Identify which cell holds the provided text, then report its [x, y] central coordinate. 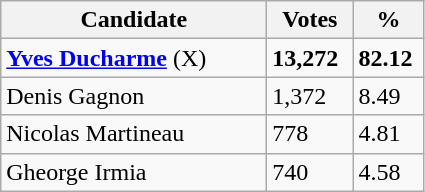
Votes [310, 20]
13,272 [310, 58]
Nicolas Martineau [134, 134]
Candidate [134, 20]
1,372 [310, 96]
Yves Ducharme (X) [134, 58]
740 [310, 172]
Gheorge Irmia [134, 172]
% [388, 20]
82.12 [388, 58]
4.81 [388, 134]
4.58 [388, 172]
778 [310, 134]
8.49 [388, 96]
Denis Gagnon [134, 96]
